Identify which cell holds the provided text, then report its [x, y] central coordinate. 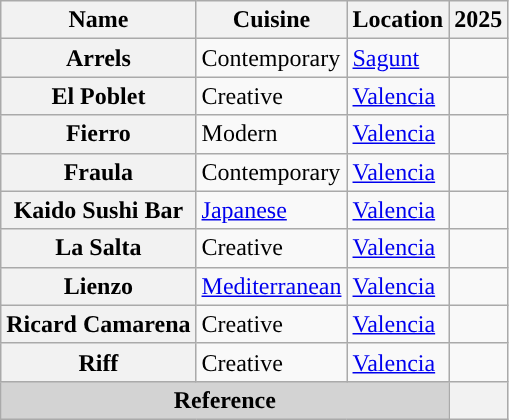
Reference [225, 400]
Arrels [98, 58]
Sagunt [398, 58]
Name [98, 20]
Ricard Camarena [98, 324]
Modern [272, 134]
Mediterranean [272, 286]
Cuisine [272, 20]
Japanese [272, 210]
La Salta [98, 248]
2025 [478, 20]
Riff [98, 362]
Lienzo [98, 286]
El Poblet [98, 96]
Fraula [98, 172]
Fierro [98, 134]
Location [398, 20]
Kaido Sushi Bar [98, 210]
